Scan for the cell matching the given text and deliver its (X, Y) coordinate at center. 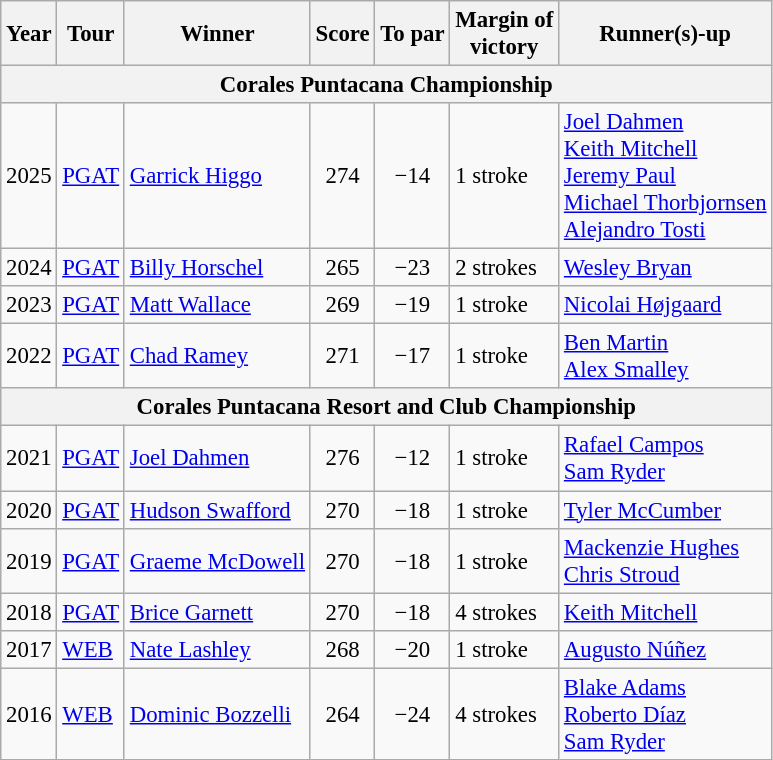
2021 (29, 458)
−17 (412, 356)
264 (342, 714)
Keith Mitchell (666, 612)
2 strokes (504, 268)
Year (29, 34)
−24 (412, 714)
−14 (412, 176)
2019 (29, 560)
Score (342, 34)
Nicolai Højgaard (666, 305)
2018 (29, 612)
Corales Puntacana Resort and Club Championship (386, 407)
276 (342, 458)
269 (342, 305)
−23 (412, 268)
Tyler McCumber (666, 510)
Graeme McDowell (217, 560)
2025 (29, 176)
2022 (29, 356)
Tour (91, 34)
268 (342, 649)
Garrick Higgo (217, 176)
−19 (412, 305)
Corales Puntacana Championship (386, 85)
To par (412, 34)
Ben Martin Alex Smalley (666, 356)
Rafael Campos Sam Ryder (666, 458)
Joel Dahmen (217, 458)
Dominic Bozzelli (217, 714)
−12 (412, 458)
2020 (29, 510)
2017 (29, 649)
Margin ofvictory (504, 34)
−20 (412, 649)
Chad Ramey (217, 356)
Wesley Bryan (666, 268)
265 (342, 268)
271 (342, 356)
274 (342, 176)
Nate Lashley (217, 649)
Mackenzie Hughes Chris Stroud (666, 560)
Augusto Núñez (666, 649)
2016 (29, 714)
Billy Horschel (217, 268)
Blake Adams Roberto Díaz Sam Ryder (666, 714)
Hudson Swafford (217, 510)
Joel Dahmen Keith Mitchell Jeremy Paul Michael Thorbjornsen Alejandro Tosti (666, 176)
Matt Wallace (217, 305)
Runner(s)-up (666, 34)
2023 (29, 305)
2024 (29, 268)
Brice Garnett (217, 612)
Winner (217, 34)
